Pinpoint the cell where the given text exists, returning its [X, Y] midpoint coordinate. 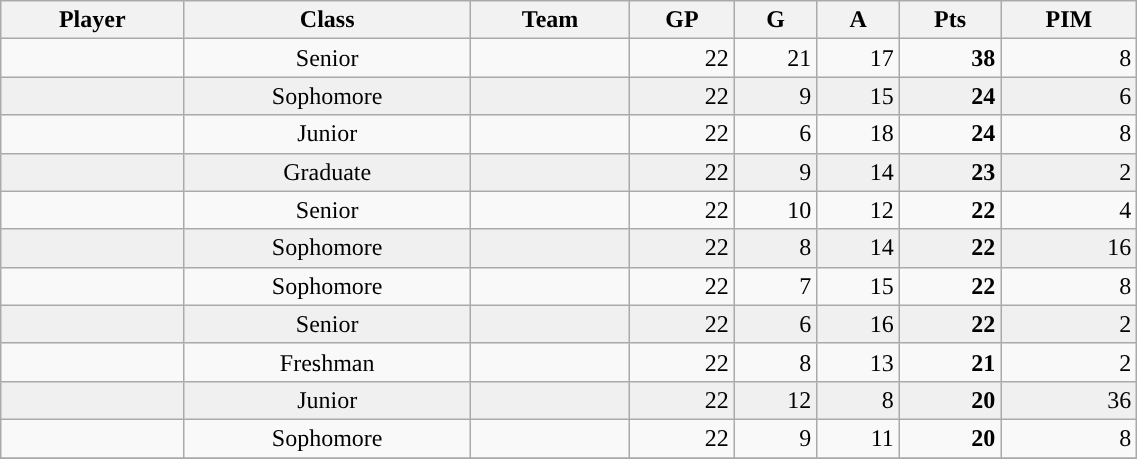
A [858, 20]
13 [858, 362]
10 [776, 210]
G [776, 20]
Class [328, 20]
Pts [950, 20]
17 [858, 58]
36 [1069, 400]
GP [682, 20]
4 [1069, 210]
11 [858, 438]
Team [550, 20]
Player [92, 20]
23 [950, 172]
18 [858, 134]
Graduate [328, 172]
Freshman [328, 362]
7 [776, 286]
PIM [1069, 20]
38 [950, 58]
